Determine the [X, Y] coordinate at the center of the cell enclosing the given text.  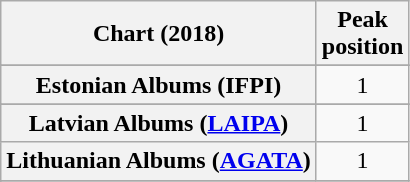
Lithuanian Albums (AGATA) [159, 161]
Peak position [362, 34]
Chart (2018) [159, 34]
Estonian Albums (IFPI) [159, 85]
Latvian Albums (LAIPA) [159, 123]
